Find where the given text appears and provide that cell's center as [x, y] coordinate. 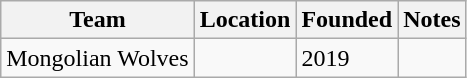
2019 [347, 58]
Mongolian Wolves [98, 58]
Team [98, 20]
Founded [347, 20]
Notes [432, 20]
Location [245, 20]
